For the text-containing cell, return its midpoint in (x, y) coordinate format. 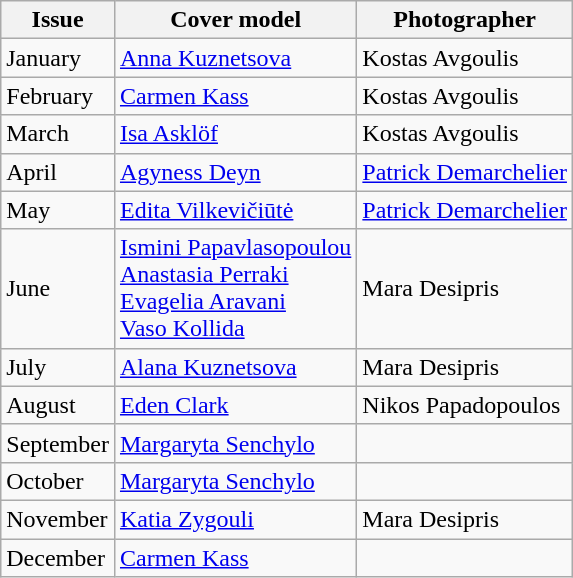
May (58, 210)
Agyness Deyn (235, 172)
February (58, 96)
Issue (58, 20)
Edita Vilkevičiūtė (235, 210)
January (58, 58)
Anna Kuznetsova (235, 58)
June (58, 288)
Isa Asklöf (235, 134)
November (58, 519)
July (58, 367)
October (58, 481)
Alana Kuznetsova (235, 367)
Ismini PapavlasopoulouAnastasia PerrakiEvagelia AravaniVaso Kollida (235, 288)
September (58, 443)
Cover model (235, 20)
December (58, 557)
March (58, 134)
Nikos Papadopoulos (465, 405)
August (58, 405)
April (58, 172)
Eden Clark (235, 405)
Photographer (465, 20)
Katia Zygouli (235, 519)
